Extract the [x, y] coordinate from the center of the cell holding the provided text.  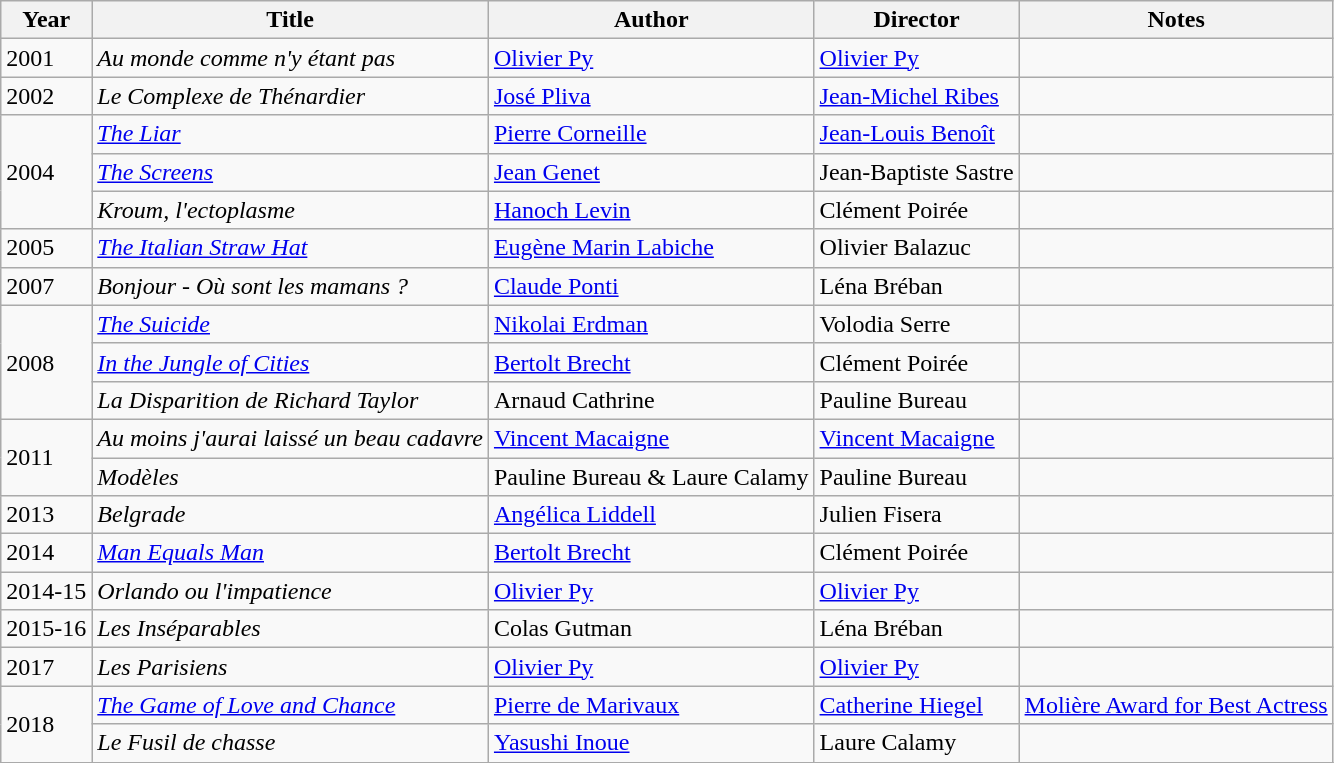
2014 [46, 553]
Modèles [290, 477]
The Screens [290, 172]
Belgrade [290, 515]
2018 [46, 724]
Eugène Marin Labiche [651, 248]
2001 [46, 58]
Year [46, 20]
Au moins j'aurai laissé un beau cadavre [290, 438]
2014-15 [46, 591]
Arnaud Cathrine [651, 400]
Les Inséparables [290, 629]
Jean-Louis Benoît [916, 134]
2015-16 [46, 629]
2017 [46, 667]
2013 [46, 515]
Le Fusil de chasse [290, 743]
Nikolai Erdman [651, 324]
La Disparition de Richard Taylor [290, 400]
Olivier Balazuc [916, 248]
José Pliva [651, 96]
The Game of Love and Chance [290, 705]
Le Complexe de Thénardier [290, 96]
2008 [46, 362]
The Italian Straw Hat [290, 248]
Laure Calamy [916, 743]
Catherine Hiegel [916, 705]
Pierre Corneille [651, 134]
Claude Ponti [651, 286]
2005 [46, 248]
Orlando ou l'impatience [290, 591]
Colas Gutman [651, 629]
Julien Fisera [916, 515]
Bonjour - Où sont les mamans ? [290, 286]
2002 [46, 96]
Hanoch Levin [651, 210]
2007 [46, 286]
Jean-Michel Ribes [916, 96]
Pauline Bureau & Laure Calamy [651, 477]
2004 [46, 172]
The Suicide [290, 324]
2011 [46, 457]
Angélica Liddell [651, 515]
Volodia Serre [916, 324]
Au monde comme n'y étant pas [290, 58]
In the Jungle of Cities [290, 362]
Author [651, 20]
Title [290, 20]
Director [916, 20]
Pierre de Marivaux [651, 705]
Yasushi Inoue [651, 743]
Jean-Baptiste Sastre [916, 172]
The Liar [290, 134]
Molière Award for Best Actress [1176, 705]
Les Parisiens [290, 667]
Man Equals Man [290, 553]
Notes [1176, 20]
Jean Genet [651, 172]
Kroum, l'ectoplasme [290, 210]
